For the text-containing cell, return its midpoint in [x, y] coordinate format. 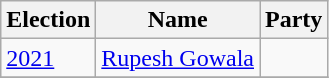
Name [178, 20]
Party [294, 20]
Election [48, 20]
Rupesh Gowala [178, 58]
2021 [48, 58]
